Output the [X, Y] coordinate of the center of the cell containing the given text.  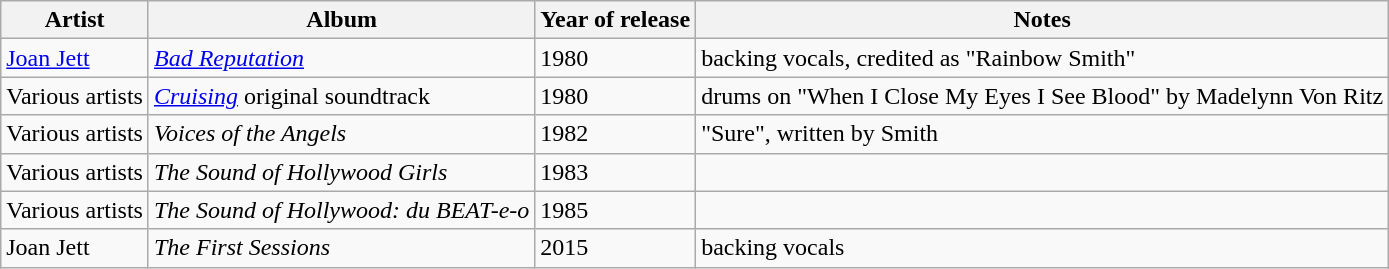
The First Sessions [341, 248]
backing vocals, credited as "Rainbow Smith" [1042, 58]
The Sound of Hollywood: du BEAT-e-o [341, 210]
1983 [616, 172]
Bad Reputation [341, 58]
1982 [616, 134]
drums on "When I Close My Eyes I See Blood" by Madelynn Von Ritz [1042, 96]
Album [341, 20]
Year of release [616, 20]
Voices of the Angels [341, 134]
Artist [75, 20]
2015 [616, 248]
The Sound of Hollywood Girls [341, 172]
1985 [616, 210]
Notes [1042, 20]
Cruising original soundtrack [341, 96]
backing vocals [1042, 248]
"Sure", written by Smith [1042, 134]
